Detect which cell encompasses the target text, then output its (X, Y) center coordinate. 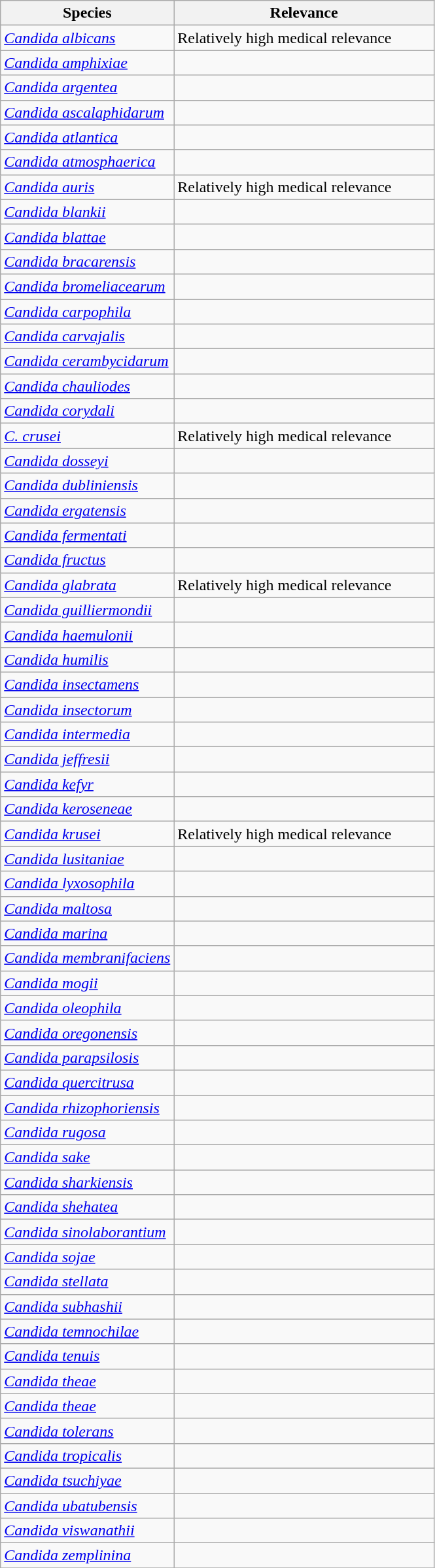
Candida bracarensis (88, 261)
Candida zemplinina (88, 1556)
Candida sinolaborantium (88, 1232)
Candida kefyr (88, 784)
Relevance (304, 13)
Candida amphixiae (88, 63)
Candida quercitrusa (88, 1082)
Candida parapsilosis (88, 1058)
Candida tolerans (88, 1431)
Candida humilis (88, 659)
Candida sake (88, 1158)
Candida membranifaciens (88, 958)
Candida subhashii (88, 1307)
C. crusei (88, 436)
Candida viswanathii (88, 1531)
Candida tenuis (88, 1356)
Candida rhizophoriensis (88, 1108)
Candida oregonensis (88, 1033)
Candida carpophila (88, 312)
Candida dosseyi (88, 461)
Candida ascalaphidarum (88, 112)
Species (88, 13)
Candida krusei (88, 834)
Candida bromeliacearum (88, 286)
Candida intermedia (88, 735)
Candida maltosa (88, 909)
Candida lusitaniae (88, 859)
Candida fructus (88, 560)
Candida shehatea (88, 1207)
Candida blattae (88, 237)
Candida insectamens (88, 684)
Candida albicans (88, 38)
Candida insectorum (88, 709)
Candida keroseneae (88, 809)
Candida chauliodes (88, 386)
Candida oleophila (88, 1008)
Candida atlantica (88, 137)
Candida argentea (88, 88)
Candida lyxosophila (88, 884)
Candida sharkiensis (88, 1182)
Candida guilliermondii (88, 610)
Candida ubatubensis (88, 1505)
Candida dubliniensis (88, 486)
Candida corydali (88, 411)
Candida tsuchiyae (88, 1480)
Candida auris (88, 187)
Candida marina (88, 933)
Candida mogii (88, 983)
Candida stellata (88, 1282)
Candida jeffresii (88, 759)
Candida haemulonii (88, 635)
Candida atmosphaerica (88, 162)
Candida fermentati (88, 535)
Candida blankii (88, 212)
Candida tropicalis (88, 1456)
Candida carvajalis (88, 337)
Candida cerambycidarum (88, 361)
Candida glabrata (88, 585)
Candida sojae (88, 1257)
Candida temnochilae (88, 1331)
Candida ergatensis (88, 510)
Candida rugosa (88, 1133)
